Locate the cell with the specified text and output its [X, Y] center coordinate. 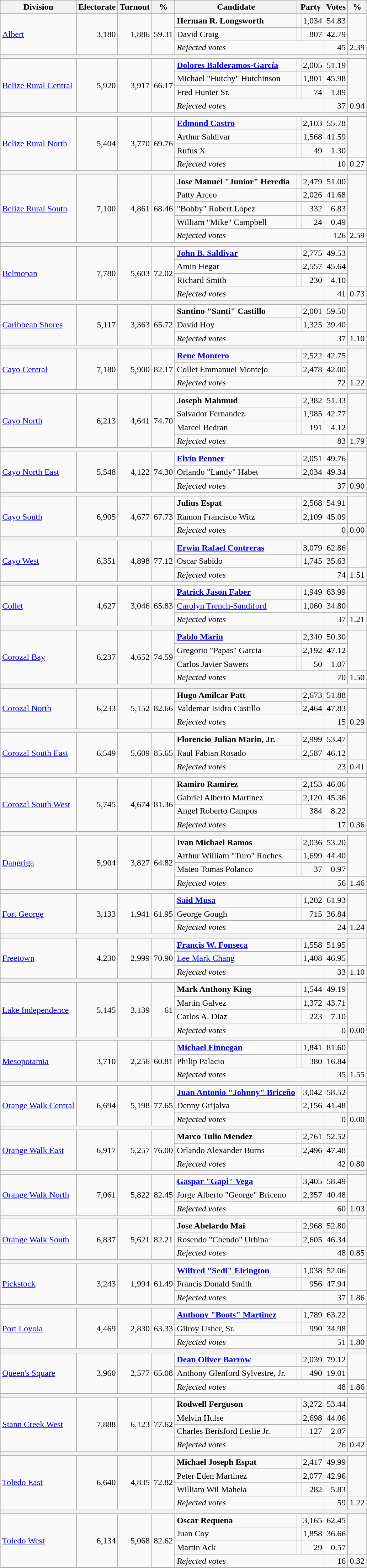
41 [336, 294]
Rosendo "Chendo" Urbina [236, 1240]
1.03 [357, 1208]
Rodwell Ferguson [236, 1404]
2,001 [313, 311]
0.29 [357, 722]
2,120 [313, 798]
17 [336, 825]
0.49 [336, 222]
5,920 [97, 85]
4.12 [336, 427]
3,710 [97, 1061]
0.41 [357, 767]
6,905 [97, 516]
Arthur Saldivar [236, 137]
5,068 [135, 1541]
Raul Fabian Rosado [236, 753]
46.12 [336, 753]
Rufus X [236, 151]
2,417 [313, 1462]
2,256 [135, 1061]
4,674 [135, 804]
47.94 [336, 1284]
51.95 [336, 945]
42.00 [336, 369]
2,077 [313, 1476]
58.49 [336, 1181]
5,900 [135, 369]
16 [336, 1561]
Cayo South [38, 516]
5,404 [97, 143]
2,357 [313, 1195]
Collet Emmanuel Montejo [236, 369]
Juan Coy [236, 1534]
1,858 [313, 1534]
74.70 [164, 421]
26 [336, 1445]
7,061 [97, 1195]
Orlando Alexander Burns [236, 1150]
85.65 [164, 753]
2,109 [313, 516]
3,042 [313, 1092]
1,941 [135, 914]
380 [313, 1061]
Turnout [135, 7]
5,745 [97, 804]
1,038 [313, 1270]
47.48 [336, 1150]
2,051 [313, 458]
1.46 [357, 883]
Said Musa [236, 900]
47.12 [336, 650]
Belmopan [38, 273]
5,117 [97, 325]
William "Mike" Campbell [236, 222]
1.80 [357, 1342]
52.52 [336, 1137]
82.21 [164, 1239]
72.02 [164, 273]
2,156 [313, 1106]
67.73 [164, 516]
4,641 [135, 421]
49.34 [336, 472]
2,522 [313, 356]
34.98 [336, 1328]
63.33 [164, 1328]
Orange Walk Central [38, 1106]
Dean Oliver Barrow [236, 1359]
956 [313, 1284]
1.21 [357, 619]
51.88 [336, 695]
6,134 [97, 1541]
2,005 [313, 65]
2,587 [313, 753]
Angel Roberto Campos [236, 811]
55.78 [336, 123]
6,351 [97, 561]
Patty Arceo [236, 195]
Michael "Hutchy" Hutchinson [236, 79]
65.72 [164, 325]
5.83 [336, 1489]
Denny Grijalva [236, 1106]
3,180 [97, 34]
60.81 [164, 1061]
Rene Montero [236, 356]
191 [313, 427]
2,496 [313, 1150]
282 [313, 1489]
Anthony Glenford Sylvestre, Jr. [236, 1373]
74.30 [164, 472]
5,904 [97, 862]
46.34 [336, 1240]
William Wil Maheia [236, 1489]
2,034 [313, 472]
42.77 [336, 414]
82.45 [164, 1195]
Mark Anthony King [236, 989]
2,775 [313, 253]
2,478 [313, 369]
1.07 [336, 664]
7,100 [97, 209]
65.08 [164, 1373]
2,761 [313, 1137]
0.73 [357, 294]
"Bobby" Robert Lopez [236, 209]
Pablo Marin [236, 637]
61.93 [336, 900]
Party [310, 7]
5,257 [135, 1150]
15 [336, 722]
1,558 [313, 945]
1,745 [313, 561]
Ivan Michael Ramos [236, 842]
51.00 [336, 181]
David Hoy [236, 325]
6,213 [97, 421]
Belize Rural South [38, 209]
44.06 [336, 1417]
Peter Eden Martinez [236, 1476]
2,968 [313, 1226]
Orange Walk East [38, 1150]
81.60 [336, 1047]
77.62 [164, 1424]
62.45 [336, 1520]
0.32 [357, 1561]
Gaspar "Gapi" Vega [236, 1181]
4,835 [135, 1483]
Corozal Bay [38, 657]
0.85 [357, 1253]
0.36 [357, 825]
Corozal South West [38, 804]
36.66 [336, 1534]
5,548 [97, 472]
3,827 [135, 862]
Toledo East [38, 1483]
29 [313, 1547]
42 [336, 1164]
7,180 [97, 369]
Marco Tulio Mendez [236, 1137]
7,780 [97, 273]
1,325 [313, 325]
36.84 [336, 914]
6,917 [97, 1150]
6,233 [97, 709]
Cayo North East [38, 472]
Francis Donald Smith [236, 1284]
Charles Berisford Leslie Jr. [236, 1431]
59 [336, 1503]
Richard Smith [236, 280]
Wilfred "Sedi" Elrington [236, 1270]
1,841 [313, 1047]
42.75 [336, 356]
Michael Joseph Espat [236, 1462]
46.95 [336, 958]
59.50 [336, 311]
Joseph Mahmud [236, 400]
54.83 [336, 21]
2,382 [313, 400]
42.79 [336, 34]
3,363 [135, 325]
6,694 [97, 1106]
3,046 [135, 606]
1.79 [357, 441]
65.83 [164, 606]
41.48 [336, 1106]
70 [336, 677]
79.12 [336, 1359]
Martin Galvez [236, 1003]
5,621 [135, 1239]
6,237 [97, 657]
60 [336, 1208]
54.91 [336, 503]
490 [313, 1373]
82.62 [164, 1541]
3,133 [97, 914]
Port Loyola [38, 1328]
41.59 [336, 137]
1,699 [313, 856]
John B. Saldivar [236, 253]
2,103 [313, 123]
0.90 [357, 485]
1,034 [313, 21]
Jose Abelardo Mai [236, 1226]
7,888 [97, 1424]
1,949 [313, 592]
4,627 [97, 606]
Ramon Francisco Witz [236, 516]
Gregorio "Papas" Garcia [236, 650]
Queen's Square [38, 1373]
223 [313, 1016]
2,153 [313, 784]
35 [336, 1075]
1.24 [357, 927]
50 [313, 664]
1,060 [313, 606]
Oscar Sabido [236, 561]
16.84 [336, 1061]
Orlando "Landy" Habet [236, 472]
49.19 [336, 989]
45.98 [336, 79]
2,026 [313, 195]
Orange Walk North [38, 1195]
2,192 [313, 650]
Amin Hegar [236, 267]
56 [336, 883]
Belize Rural North [38, 143]
41.68 [336, 195]
Candidate [236, 7]
Toledo West [38, 1541]
Albert [38, 34]
Hugo Amilcar Patt [236, 695]
1,801 [313, 79]
2,036 [313, 842]
82.17 [164, 369]
4,652 [135, 657]
2,557 [313, 267]
Elvin Penner [236, 458]
51 [336, 1342]
1,886 [135, 34]
6,123 [135, 1424]
715 [313, 914]
807 [313, 34]
Fred Hunter Sr. [236, 92]
384 [313, 811]
66.17 [164, 85]
2,340 [313, 637]
3,165 [313, 1520]
Santino "Santi" Castillo [236, 311]
Cayo West [38, 561]
77.65 [164, 1106]
2,577 [135, 1373]
45.09 [336, 516]
51.33 [336, 400]
Collet [38, 606]
7.10 [336, 1016]
62.86 [336, 548]
126 [336, 236]
Jorge Alberto "George" Briceno [236, 1195]
70.90 [164, 958]
44.40 [336, 856]
76.00 [164, 1150]
49.76 [336, 458]
1,994 [135, 1284]
4,230 [97, 958]
Anthony "Boots" Martinez [236, 1315]
Oscar Requena [236, 1520]
2,605 [313, 1240]
Valdemar Isidro Castillo [236, 709]
3,139 [135, 1010]
Philip Palacio [236, 1061]
127 [313, 1431]
Edmond Castro [236, 123]
35.63 [336, 561]
Ramiro Ramirez [236, 784]
4.10 [336, 280]
Juan Antonio "Johnny" Briceño [236, 1092]
Mesopotamia [38, 1061]
50.30 [336, 637]
6,549 [97, 753]
Carlos Javier Sawers [236, 664]
0.42 [357, 1445]
5,198 [135, 1106]
Gilroy Usher, Sr. [236, 1328]
6,640 [97, 1483]
2.39 [357, 48]
45.36 [336, 798]
47.83 [336, 709]
Jose Manuel "Junior" Heredia [236, 181]
74.59 [164, 657]
0.80 [357, 1164]
Lake Independence [38, 1010]
5,152 [135, 709]
2,039 [313, 1359]
George Gough [236, 914]
45 [336, 48]
Martin Ack [236, 1547]
Dangriga [38, 862]
3,079 [313, 548]
1,985 [313, 414]
72.82 [164, 1483]
Corozal South East [38, 753]
David Craig [236, 34]
Orange Walk South [38, 1239]
68.46 [164, 209]
59.31 [164, 34]
43.71 [336, 1003]
63.22 [336, 1315]
58.52 [336, 1092]
230 [313, 280]
1.55 [357, 1075]
69.76 [164, 143]
53.20 [336, 842]
Carlos A. Diaz [236, 1016]
Gabriel Alberto Martinez [236, 798]
40.48 [336, 1195]
1.51 [357, 575]
Carolyn Trench-Sandiford [236, 606]
3,917 [135, 85]
Salvador Fernandez [236, 414]
53.47 [336, 740]
42.96 [336, 1476]
Belize Rural Central [38, 85]
Mateo Tomas Polanco [236, 869]
39.40 [336, 325]
Michael Finnegan [236, 1047]
46.06 [336, 784]
77.12 [164, 561]
2,464 [313, 709]
52.80 [336, 1226]
Cayo North [38, 421]
Arthur William "Turo" Roches [236, 856]
Cayo Central [38, 369]
72 [336, 383]
1.30 [336, 151]
6,837 [97, 1239]
Corozal North [38, 709]
1,789 [313, 1315]
4,122 [135, 472]
1,372 [313, 1003]
61.95 [164, 914]
Pickstock [38, 1284]
Freetown [38, 958]
5,603 [135, 273]
2.07 [336, 1431]
1,408 [313, 958]
5,822 [135, 1195]
6.83 [336, 209]
3,960 [97, 1373]
0.97 [336, 869]
49 [313, 151]
332 [313, 209]
4,469 [97, 1328]
34.80 [336, 606]
Fort George [38, 914]
61.49 [164, 1284]
61 [164, 1010]
3,405 [313, 1181]
1.50 [357, 677]
Patrick Jason Faber [236, 592]
0.27 [357, 164]
4,677 [135, 516]
49.99 [336, 1462]
45.64 [336, 267]
Florencio Julian Marin, Jr. [236, 740]
64.82 [164, 862]
10 [336, 164]
2,673 [313, 695]
81.36 [164, 804]
63.99 [336, 592]
8.22 [336, 811]
2,479 [313, 181]
Melvin Hulse [236, 1417]
1.89 [336, 92]
Julius Espat [236, 503]
Francis W. Fonseca [236, 945]
Electorate [97, 7]
1,568 [313, 137]
Stann Creek West [38, 1424]
53.44 [336, 1404]
49.53 [336, 253]
2,698 [313, 1417]
Lee Mark Chang [236, 958]
5,609 [135, 753]
3,243 [97, 1284]
3,272 [313, 1404]
82.66 [164, 709]
19.01 [336, 1373]
4,898 [135, 561]
33 [336, 972]
0.94 [357, 106]
4,861 [135, 209]
83 [336, 441]
990 [313, 1328]
Erwin Rafael Contreras [236, 548]
Caribbean Shores [38, 325]
Votes [336, 7]
1,202 [313, 900]
2.59 [357, 236]
52.06 [336, 1270]
Herman R. Longsworth [236, 21]
51.19 [336, 65]
Dolores Balderamos-García [236, 65]
3,770 [135, 143]
Division [38, 7]
5,145 [97, 1010]
2,830 [135, 1328]
0.57 [336, 1547]
1,544 [313, 989]
2,568 [313, 503]
Marcel Bedran [236, 427]
23 [336, 767]
